Determine the [X, Y] coordinate at the center of the cell enclosing the given text.  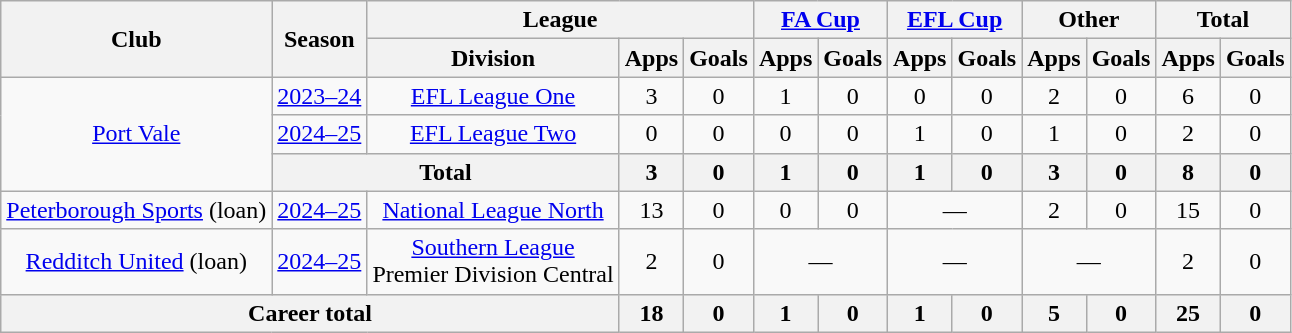
18 [651, 313]
Port Vale [136, 134]
5 [1054, 313]
Other [1089, 20]
13 [651, 210]
FA Cup [820, 20]
Season [320, 39]
Division [493, 58]
25 [1188, 313]
8 [1188, 172]
Redditch United (loan) [136, 262]
EFL League Two [493, 134]
2023–24 [320, 96]
League [560, 20]
National League North [493, 210]
Club [136, 39]
15 [1188, 210]
EFL Cup [955, 20]
Career total [310, 313]
6 [1188, 96]
Peterborough Sports (loan) [136, 210]
EFL League One [493, 96]
Southern LeaguePremier Division Central [493, 262]
